Search for the cell housing the specified text and yield its (X, Y) center coordinate. 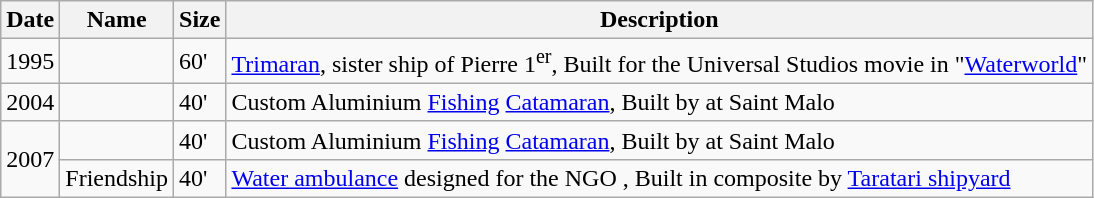
Water ambulance designed for the NGO , Built in composite by Taratari shipyard (660, 178)
2004 (30, 102)
Name (117, 20)
1995 (30, 62)
Date (30, 20)
Friendship (117, 178)
2007 (30, 159)
Size (200, 20)
60' (200, 62)
Description (660, 20)
Trimaran, sister ship of Pierre 1er, Built for the Universal Studios movie in "Waterworld" (660, 62)
